Detect which cell encompasses the target text, then output its (X, Y) center coordinate. 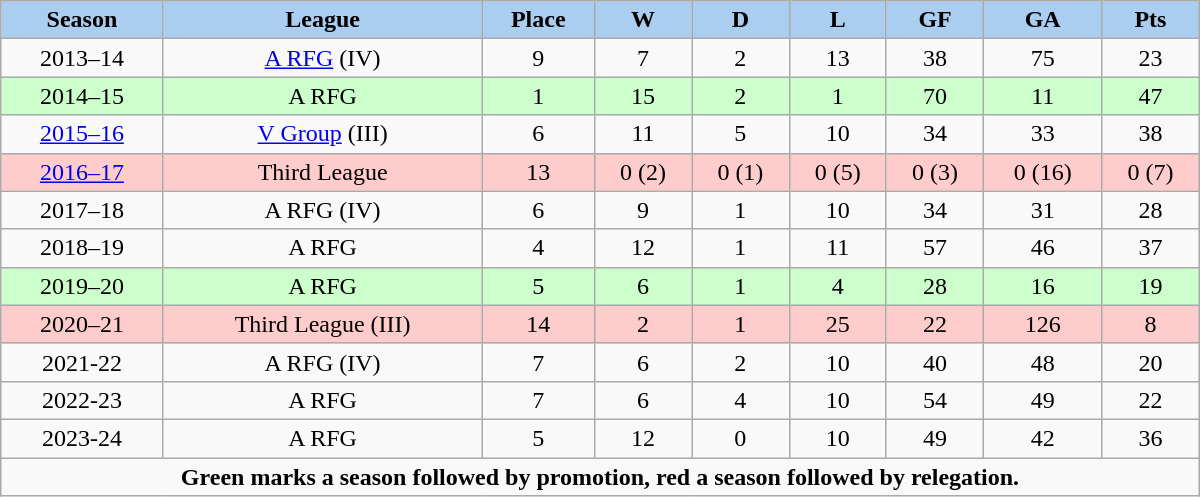
0 (16) (1043, 172)
36 (1151, 438)
2014–15 (82, 96)
37 (1151, 248)
0 (1) (740, 172)
47 (1151, 96)
2015–16 (82, 134)
31 (1043, 210)
19 (1151, 286)
League (322, 20)
46 (1043, 248)
42 (1043, 438)
2021-22 (82, 362)
V Group (III) (322, 134)
2022-23 (82, 400)
0 (7) (1151, 172)
2017–18 (82, 210)
16 (1043, 286)
70 (934, 96)
0 (5) (838, 172)
57 (934, 248)
23 (1151, 58)
0 (3) (934, 172)
2018–19 (82, 248)
14 (538, 324)
L (838, 20)
40 (934, 362)
15 (642, 96)
2016–17 (82, 172)
33 (1043, 134)
Green marks a season followed by promotion, red a season followed by relegation. (600, 477)
75 (1043, 58)
0 (2) (642, 172)
0 (740, 438)
2020–21 (82, 324)
GA (1043, 20)
48 (1043, 362)
GF (934, 20)
Place (538, 20)
2013–14 (82, 58)
25 (838, 324)
Third League (III) (322, 324)
54 (934, 400)
20 (1151, 362)
Pts (1151, 20)
Season (82, 20)
D (740, 20)
W (642, 20)
2019–20 (82, 286)
Third League (322, 172)
126 (1043, 324)
2023-24 (82, 438)
8 (1151, 324)
